Detect which cell encompasses the target text, then output its [x, y] center coordinate. 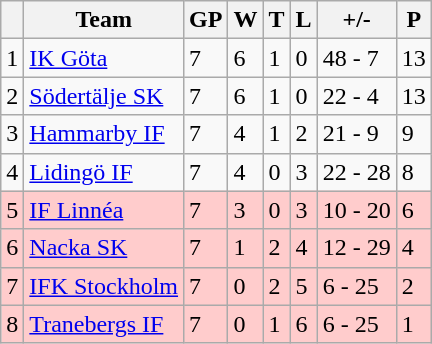
L [304, 20]
Lidingö IF [104, 172]
21 - 9 [356, 134]
Hammarby IF [104, 134]
Södertälje SK [104, 96]
W [246, 20]
IF Linnéa [104, 210]
Nacka SK [104, 248]
T [276, 20]
Tranebergs IF [104, 324]
IFK Stockholm [104, 286]
IK Göta [104, 58]
P [414, 20]
12 - 29 [356, 248]
GP [206, 20]
48 - 7 [356, 58]
Team [104, 20]
22 - 4 [356, 96]
+/- [356, 20]
9 [414, 134]
10 - 20 [356, 210]
22 - 28 [356, 172]
